Scan for the cell matching the given text and deliver its [x, y] coordinate at center. 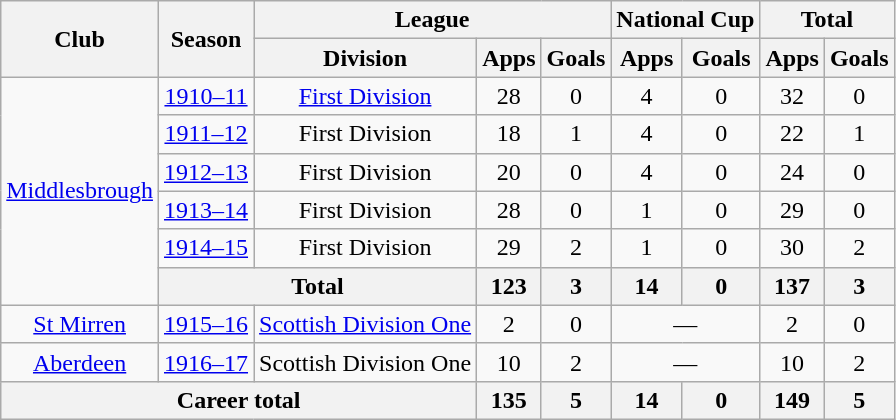
Club [80, 39]
Season [206, 39]
30 [792, 248]
Division [366, 58]
1916–17 [206, 362]
1912–13 [206, 172]
123 [509, 286]
135 [509, 400]
1914–15 [206, 248]
32 [792, 96]
1915–16 [206, 324]
1910–11 [206, 96]
20 [509, 172]
1913–14 [206, 210]
Middlesbrough [80, 191]
149 [792, 400]
24 [792, 172]
National Cup [686, 20]
Career total [239, 400]
St Mirren [80, 324]
League [432, 20]
18 [509, 134]
Aberdeen [80, 362]
22 [792, 134]
1911–12 [206, 134]
137 [792, 286]
